From the cell containing the given text, extract its center point as (x, y) coordinate. 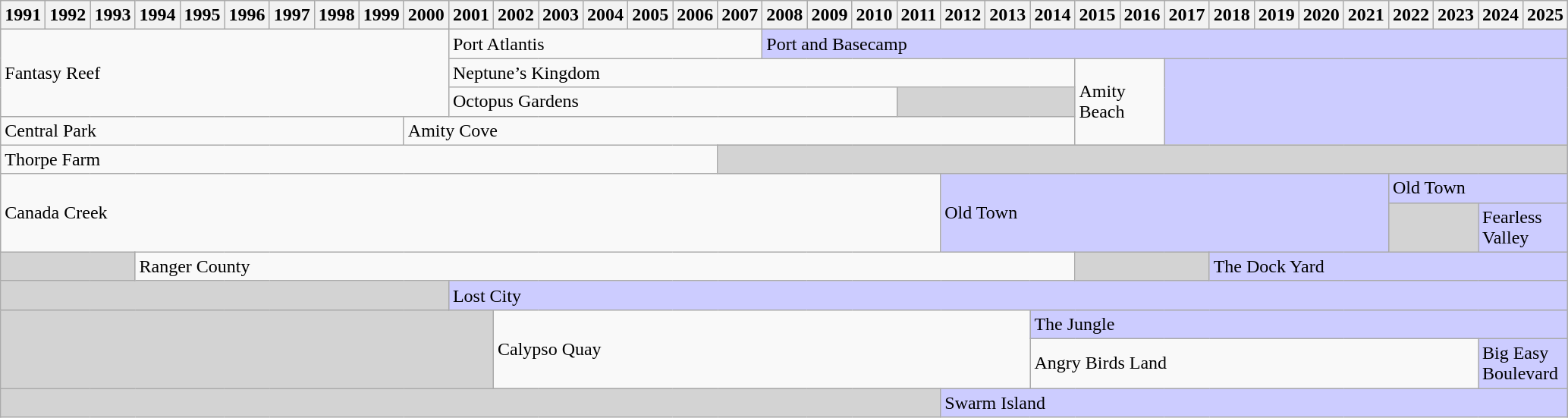
The Jungle (1299, 324)
2019 (1276, 15)
Calypso Quay (762, 349)
1994 (158, 15)
Central Park (203, 130)
2008 (784, 15)
1993 (112, 15)
Fearless Valley (1522, 228)
2009 (830, 15)
2018 (1232, 15)
2007 (740, 15)
Ranger County (605, 266)
2021 (1365, 15)
1992 (68, 15)
2000 (426, 15)
Port Atlantis (605, 44)
2006 (695, 15)
Thorpe Farm (360, 159)
Port and Basecamp (1165, 44)
2014 (1053, 15)
1991 (23, 15)
1995 (202, 15)
2005 (651, 15)
2012 (963, 15)
Big Easy Boulevard (1522, 363)
2017 (1186, 15)
2003 (561, 15)
The Dock Yard (1388, 266)
Amity Cove (739, 130)
1999 (381, 15)
2013 (1007, 15)
2001 (470, 15)
2023 (1455, 15)
Swarm Island (1255, 403)
Canada Creek (470, 212)
2022 (1411, 15)
1998 (337, 15)
2010 (874, 15)
Amity Beach (1120, 102)
Octopus Gardens (672, 102)
2016 (1142, 15)
2024 (1500, 15)
2002 (516, 15)
2025 (1546, 15)
2004 (605, 15)
Angry Birds Land (1255, 363)
2011 (919, 15)
2015 (1097, 15)
Fantasy Reef (225, 73)
1996 (247, 15)
Neptune’s Kingdom (762, 73)
Lost City (1007, 295)
2020 (1321, 15)
1997 (291, 15)
